Scan for the cell matching the given text and deliver its [x, y] coordinate at center. 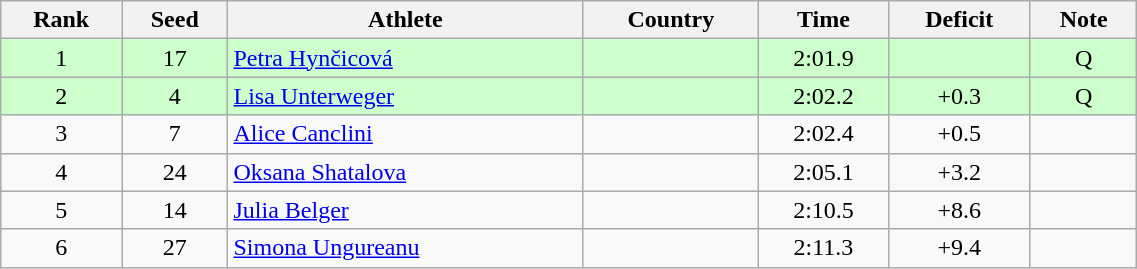
Alice Canclini [406, 134]
3 [62, 134]
2:11.3 [824, 248]
Petra Hynčicová [406, 58]
Deficit [959, 20]
Simona Ungureanu [406, 248]
Athlete [406, 20]
Rank [62, 20]
2:02.2 [824, 96]
Lisa Unterweger [406, 96]
2 [62, 96]
Seed [175, 20]
17 [175, 58]
2:05.1 [824, 172]
2:10.5 [824, 210]
+0.3 [959, 96]
1 [62, 58]
2:01.9 [824, 58]
Country [671, 20]
2:02.4 [824, 134]
14 [175, 210]
+9.4 [959, 248]
Julia Belger [406, 210]
Note [1083, 20]
24 [175, 172]
+8.6 [959, 210]
5 [62, 210]
7 [175, 134]
+3.2 [959, 172]
6 [62, 248]
27 [175, 248]
Time [824, 20]
Oksana Shatalova [406, 172]
+0.5 [959, 134]
